Return the [X, Y] coordinate for the center point of the cell that contains the specified text.  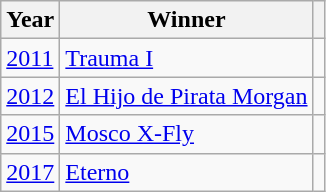
Trauma I [186, 58]
Eterno [186, 172]
Mosco X-Fly [186, 134]
2017 [30, 172]
Year [30, 20]
2012 [30, 96]
2015 [30, 134]
2011 [30, 58]
El Hijo de Pirata Morgan [186, 96]
Winner [186, 20]
